From the cell containing the given text, extract its center point as [x, y] coordinate. 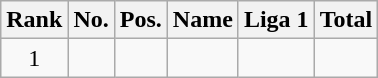
No. [91, 20]
Total [346, 20]
1 [34, 58]
Name [202, 20]
Liga 1 [276, 20]
Rank [34, 20]
Pos. [140, 20]
